Extract the (x, y) coordinate from the center of the cell holding the provided text.  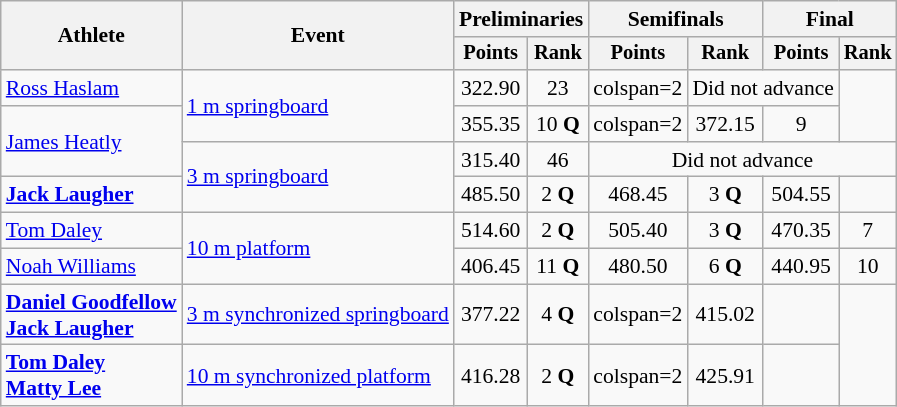
Daniel GoodfellowJack Laugher (92, 314)
10 Q (558, 124)
504.55 (801, 195)
11 Q (558, 267)
Tom Daley (92, 231)
4 Q (558, 314)
Ross Haslam (92, 88)
Tom DaleyMatty Lee (92, 376)
440.95 (801, 267)
415.02 (725, 314)
Jack Laugher (92, 195)
468.45 (638, 195)
10 m synchronized platform (318, 376)
3 m synchronized springboard (318, 314)
9 (801, 124)
416.28 (491, 376)
514.60 (491, 231)
372.15 (725, 124)
Athlete (92, 36)
6 Q (725, 267)
23 (558, 88)
425.91 (725, 376)
10 (868, 267)
480.50 (638, 267)
1 m springboard (318, 106)
Semifinals (676, 19)
505.40 (638, 231)
322.90 (491, 88)
46 (558, 160)
470.35 (801, 231)
10 m platform (318, 248)
Noah Williams (92, 267)
Event (318, 36)
3 m springboard (318, 178)
377.22 (491, 314)
315.40 (491, 160)
Final (830, 19)
355.35 (491, 124)
406.45 (491, 267)
7 (868, 231)
Preliminaries (521, 19)
485.50 (491, 195)
James Heatly (92, 142)
